Scan for the cell matching the given text and deliver its (X, Y) coordinate at center. 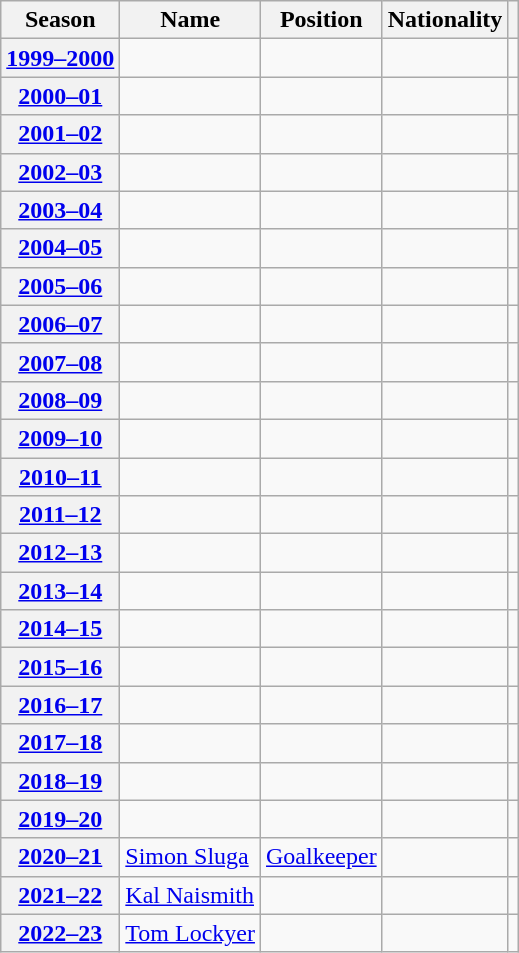
2000–01 (60, 96)
2022–23 (60, 933)
2020–21 (60, 857)
2019–20 (60, 819)
2010–11 (60, 477)
Nationality (445, 20)
2002–03 (60, 172)
2001–02 (60, 134)
2008–09 (60, 400)
2005–06 (60, 286)
1999–2000 (60, 58)
Simon Sluga (190, 857)
2003–04 (60, 210)
2021–22 (60, 895)
2018–19 (60, 781)
Goalkeeper (321, 857)
2015–16 (60, 667)
2012–13 (60, 553)
2007–08 (60, 362)
2017–18 (60, 743)
Name (190, 20)
Position (321, 20)
Kal Naismith (190, 895)
2006–07 (60, 324)
2016–17 (60, 705)
Season (60, 20)
2013–14 (60, 591)
2004–05 (60, 248)
2014–15 (60, 629)
Tom Lockyer (190, 933)
2009–10 (60, 438)
2011–12 (60, 515)
